Pinpoint the cell where the given text exists, returning its (x, y) midpoint coordinate. 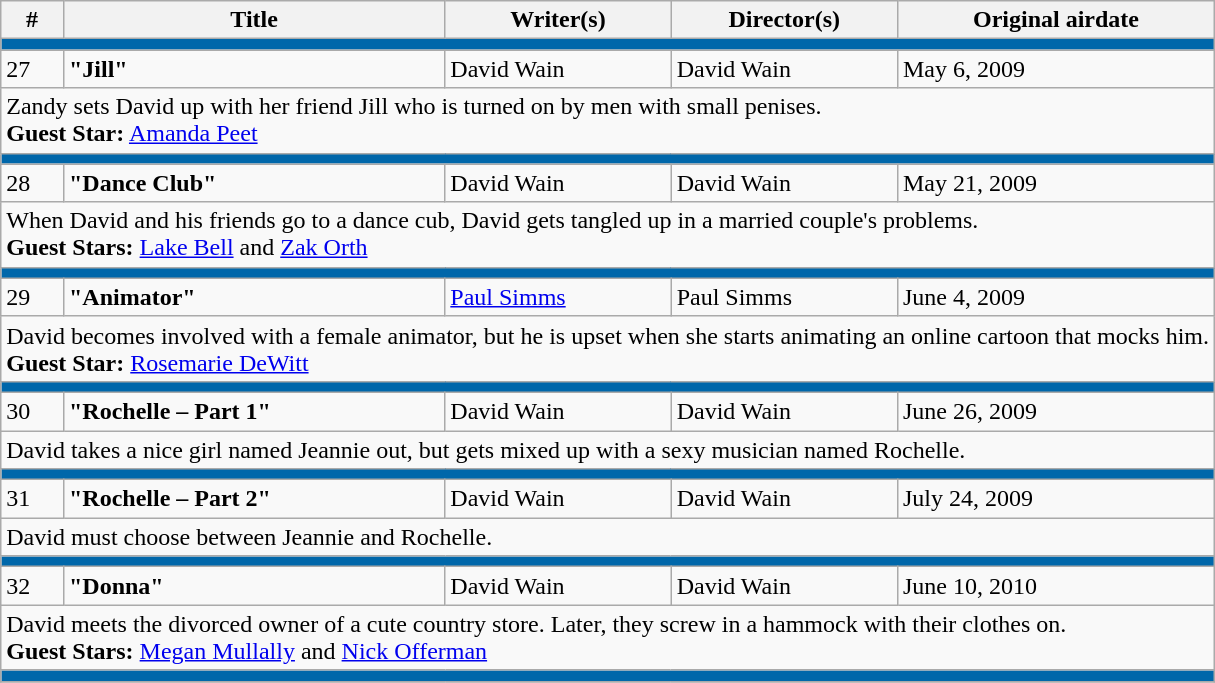
Zandy sets David up with her friend Jill who is turned on by men with small penises.Guest Star: Amanda Peet (608, 120)
"Animator" (254, 297)
"Rochelle – Part 1" (254, 411)
Writer(s) (558, 20)
David takes a nice girl named Jeannie out, but gets mixed up with a sexy musician named Rochelle. (608, 449)
When David and his friends go to a dance cub, David gets tangled up in a married couple's problems.Guest Stars: Lake Bell and Zak Orth (608, 234)
May 21, 2009 (1056, 183)
June 26, 2009 (1056, 411)
Director(s) (784, 20)
31 (32, 499)
"Donna" (254, 586)
May 6, 2009 (1056, 69)
# (32, 20)
30 (32, 411)
28 (32, 183)
"Jill" (254, 69)
David must choose between Jeannie and Rochelle. (608, 537)
July 24, 2009 (1056, 499)
29 (32, 297)
"Dance Club" (254, 183)
Original airdate (1056, 20)
June 10, 2010 (1056, 586)
Title (254, 20)
27 (32, 69)
32 (32, 586)
"Rochelle – Part 2" (254, 499)
June 4, 2009 (1056, 297)
